Extract the [X, Y] coordinate from the center of the cell holding the provided text.  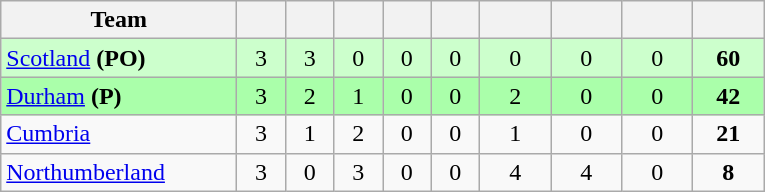
Team [119, 20]
60 [728, 58]
Durham (P) [119, 96]
21 [728, 134]
42 [728, 96]
Scotland (PO) [119, 58]
Cumbria [119, 134]
Northumberland [119, 172]
8 [728, 172]
